Detect which cell encompasses the target text, then output its (x, y) center coordinate. 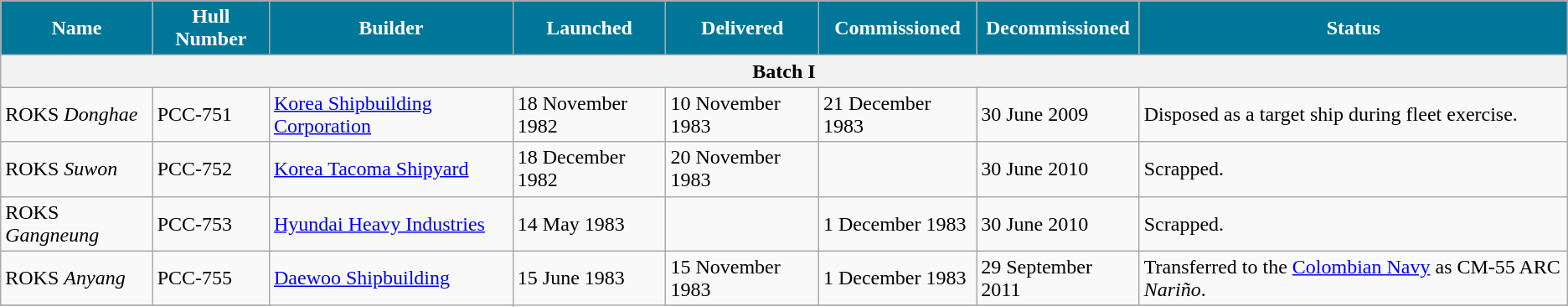
Name (77, 29)
30 June 2009 (1059, 114)
15 November 1983 (742, 278)
18 November 1982 (590, 114)
ROKS Gangneung (77, 223)
ROKS Anyang (77, 278)
29 September 2011 (1059, 278)
PCC-751 (211, 114)
15 June 1983 (590, 278)
Korea Shipbuilding Corporation (390, 114)
Launched (590, 29)
Builder (390, 29)
Hyundai Heavy Industries (390, 223)
18 December 1982 (590, 169)
ROKS Suwon (77, 169)
Disposed as a target ship during fleet exercise. (1354, 114)
Decommissioned (1059, 29)
ROKS Donghae (77, 114)
PCC-752 (211, 169)
Transferred to the Colombian Navy as CM-55 ARC Nariño. (1354, 278)
Delivered (742, 29)
Commissioned (897, 29)
Hull Number (211, 29)
14 May 1983 (590, 223)
Batch I (784, 71)
10 November 1983 (742, 114)
PCC-753 (211, 223)
PCC-755 (211, 278)
21 December 1983 (897, 114)
Daewoo Shipbuilding (390, 278)
Status (1354, 29)
Korea Tacoma Shipyard (390, 169)
20 November 1983 (742, 169)
